Capture the cell that displays the provided text and extract its [X, Y] central coordinate. 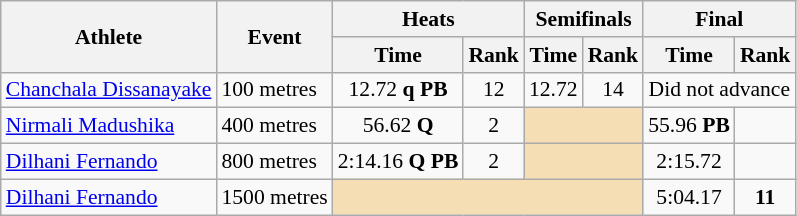
14 [614, 90]
Event [274, 36]
Nirmali Madushika [109, 126]
5:04.17 [689, 197]
800 metres [274, 162]
56.62 Q [398, 126]
1500 metres [274, 197]
100 metres [274, 90]
Semifinals [584, 19]
2:14.16 Q PB [398, 162]
Athlete [109, 36]
Heats [428, 19]
12.72 [554, 90]
Chanchala Dissanayake [109, 90]
2:15.72 [689, 162]
Final [719, 19]
Did not advance [719, 90]
55.96 PB [689, 126]
12.72 q PB [398, 90]
12 [494, 90]
400 metres [274, 126]
11 [766, 197]
